Provide the [x, y] coordinate of the cell's center where the given text is located.  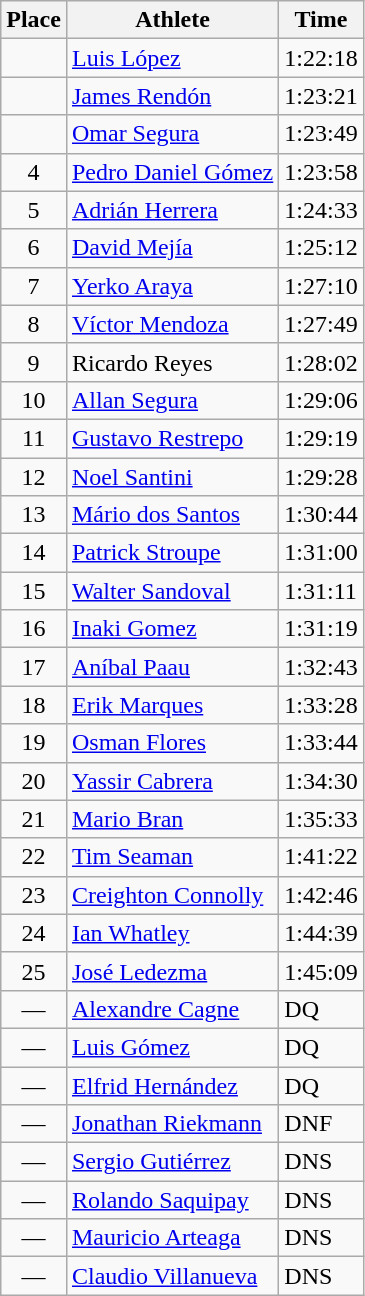
1:42:46 [321, 895]
1:33:44 [321, 743]
1:27:10 [321, 286]
1:23:58 [321, 172]
7 [34, 286]
1:45:09 [321, 971]
Time [321, 20]
1:30:44 [321, 515]
10 [34, 400]
Walter Sandoval [172, 591]
Noel Santini [172, 477]
1:22:18 [321, 58]
Erik Marques [172, 705]
Gustavo Restrepo [172, 438]
1:23:21 [321, 96]
Mario Bran [172, 819]
1:41:22 [321, 857]
1:25:12 [321, 248]
Inaki Gomez [172, 629]
Víctor Mendoza [172, 324]
1:29:06 [321, 400]
Mauricio Arteaga [172, 1238]
9 [34, 362]
23 [34, 895]
Sergio Gutiérrez [172, 1162]
Creighton Connolly [172, 895]
Jonathan Riekmann [172, 1124]
6 [34, 248]
Luis Gómez [172, 1047]
David Mejía [172, 248]
1:27:49 [321, 324]
19 [34, 743]
20 [34, 781]
12 [34, 477]
Patrick Stroupe [172, 553]
Tim Seaman [172, 857]
1:33:28 [321, 705]
Rolando Saquipay [172, 1200]
Yassir Cabrera [172, 781]
25 [34, 971]
Mário dos Santos [172, 515]
1:31:00 [321, 553]
Adrián Herrera [172, 210]
13 [34, 515]
James Rendón [172, 96]
Athlete [172, 20]
21 [34, 819]
Ian Whatley [172, 933]
11 [34, 438]
22 [34, 857]
16 [34, 629]
14 [34, 553]
Claudio Villanueva [172, 1276]
1:35:33 [321, 819]
24 [34, 933]
1:32:43 [321, 667]
17 [34, 667]
1:29:19 [321, 438]
Pedro Daniel Gómez [172, 172]
Place [34, 20]
Luis López [172, 58]
DNF [321, 1124]
1:31:19 [321, 629]
1:44:39 [321, 933]
1:31:11 [321, 591]
Omar Segura [172, 134]
15 [34, 591]
1:34:30 [321, 781]
Osman Flores [172, 743]
Ricardo Reyes [172, 362]
Allan Segura [172, 400]
Yerko Araya [172, 286]
José Ledezma [172, 971]
8 [34, 324]
Alexandre Cagne [172, 1009]
Aníbal Paau [172, 667]
1:23:49 [321, 134]
1:24:33 [321, 210]
1:29:28 [321, 477]
1:28:02 [321, 362]
5 [34, 210]
Elfrid Hernández [172, 1085]
18 [34, 705]
4 [34, 172]
